Scan for the cell matching the given text and deliver its (X, Y) coordinate at center. 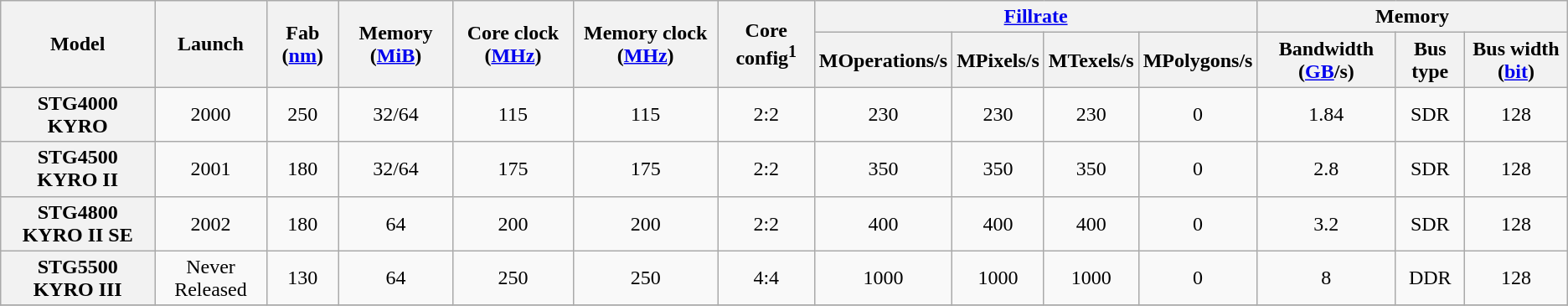
3.2 (1327, 223)
STG4800 KYRO II SE (78, 223)
Launch (211, 44)
Fab (nm) (302, 44)
Memory (1412, 17)
1.84 (1327, 114)
Memory clock (MHz) (645, 44)
Bus type (1431, 60)
8 (1327, 278)
130 (302, 278)
Core config1 (766, 44)
MTexels/s (1091, 60)
2.8 (1327, 169)
2002 (211, 223)
MOperations/s (883, 60)
2001 (211, 169)
Fillrate (1035, 17)
4:4 (766, 278)
MPixels/s (998, 60)
STG4000 KYRO (78, 114)
Bandwidth (GB/s) (1327, 60)
MPolygons/s (1198, 60)
2000 (211, 114)
STG5500 KYRO III (78, 278)
Core clock (MHz) (513, 44)
Model (78, 44)
Memory (MiB) (395, 44)
STG4500 KYRO II (78, 169)
Bus width (bit) (1516, 60)
Never Released (211, 278)
DDR (1431, 278)
